Capture the cell that displays the provided text and extract its (X, Y) central coordinate. 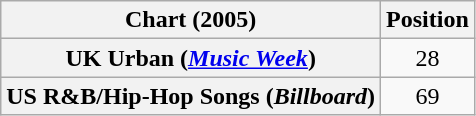
US R&B/Hip-Hop Songs (Billboard) (191, 96)
Chart (2005) (191, 20)
69 (428, 96)
UK Urban (Music Week) (191, 58)
Position (428, 20)
28 (428, 58)
